Return (X, Y) of the center of cell containing provided text 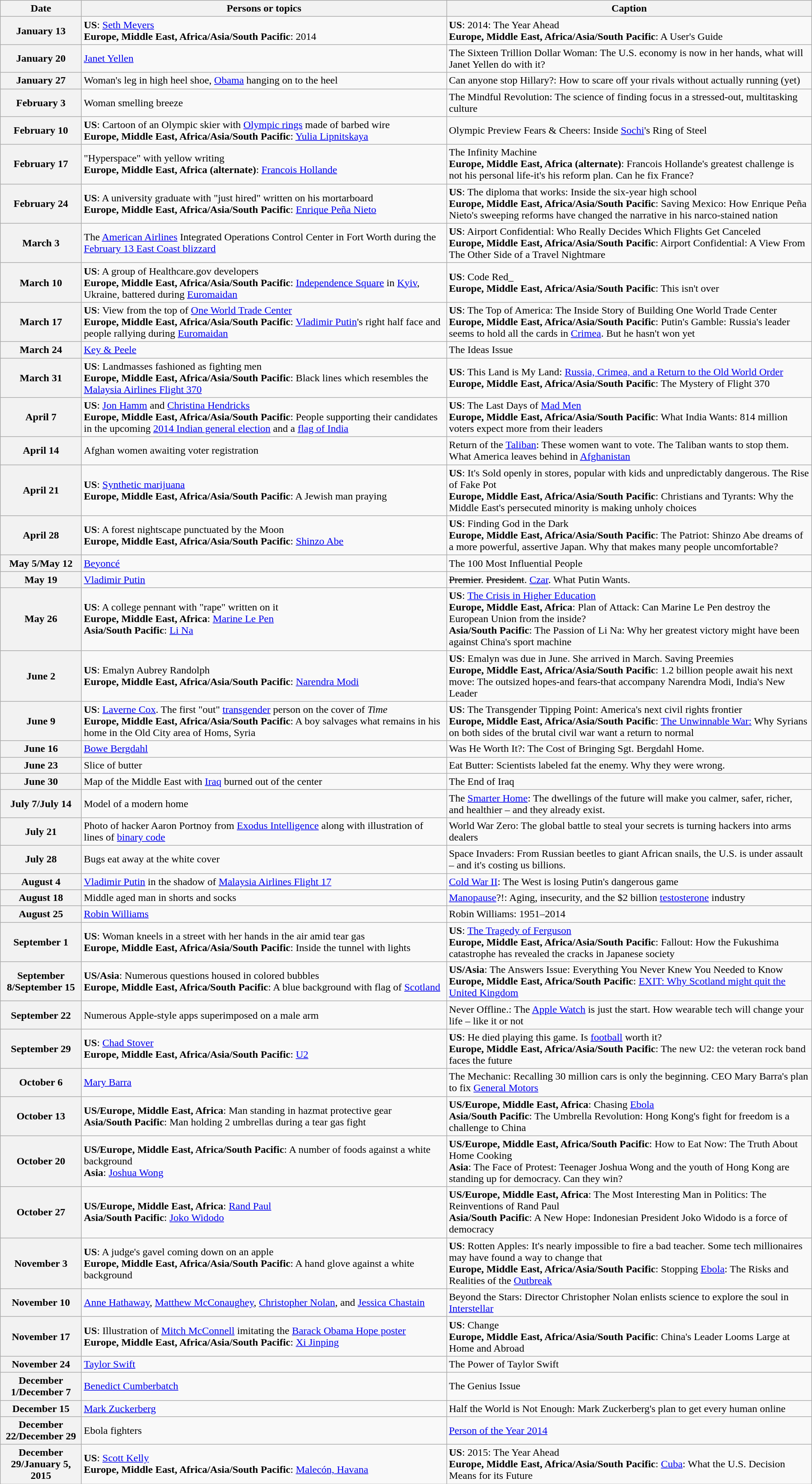
The 100 Most Influential People (630, 563)
Can anyone stop Hillary?: How to scare off your rivals without actually running (yet) (630, 81)
March 24 (41, 350)
Middle aged man in shorts and socks (264, 898)
Numerous Apple-style apps superimposed on a male arm (264, 1015)
Key & Peele (264, 350)
Robin Williams: 1951–2014 (630, 914)
World War Zero: The global battle to steal your secrets is turning hackers into arms dealers (630, 831)
US: Woman kneels in a street with her hands in the air amid tear gas Europe, Middle East, Africa/Asia/South Pacific: Inside the tunnel with lights (264, 942)
March 3 (41, 243)
Slice of butter (264, 765)
December 22/December 29 (41, 1431)
October 20 (41, 1161)
US/Asia: Numerous questions housed in colored bubbles Europe, Middle East, Africa/South Pacific: A blue background with flag of Scotland (264, 981)
January 20 (41, 58)
November 24 (41, 1364)
September 1 (41, 942)
June 16 (41, 749)
April 7 (41, 417)
Afghan women awaiting voter registration (264, 451)
Vladimir Putin (264, 580)
Woman's leg in high heel shoe, Obama hanging on to the heel (264, 81)
Space Invaders: From Russian beetles to giant African snails, the U.S. is under assault – and it's costing us billions. (630, 859)
Mark Zuckerberg (264, 1408)
May 26 (41, 619)
US: Emalyn Aubrey Randolph Europe, Middle East, Africa/Asia/South Pacific: Narendra Modi (264, 676)
Map of the Middle East with Iraq burned out of the center (264, 781)
Photo of hacker Aaron Portnoy from Exodus Intelligence along with illustration of lines of binary code (264, 831)
Benedict Cumberbatch (264, 1386)
July 28 (41, 859)
February 24 (41, 203)
Persons or topics (264, 9)
December 1/December 7 (41, 1386)
Beyoncé (264, 563)
November 10 (41, 1302)
The End of Iraq (630, 781)
Mary Barra (264, 1082)
US: Illustration of Mitch McConnell imitating the Barack Obama Hope poster Europe, Middle East, Africa/Asia/South Pacific: Xi Jinping (264, 1336)
October 6 (41, 1082)
US: Cartoon of an Olympic skier with Olympic rings made of barbed wire Europe, Middle East, Africa/Asia/South Pacific: Yulia Lipnitskaya (264, 130)
US: Chad StoverEurope, Middle East, Africa/Asia/South Pacific: U2 (264, 1049)
US: 2015: The Year AheadEurope, Middle East, Africa/Asia/South Pacific: Cuba: What the U.S. Decision Means for its Future (630, 1464)
The Smarter Home: The dwellings of the future will make you calmer, safer, richer, and healthier – and they already exist. (630, 804)
The Mindful Revolution: The science of finding focus in a stressed-out, multitasking culture (630, 103)
"Hyperspace" with yellow writing Europe, Middle East, Africa (alternate): Francois Hollande (264, 164)
February 17 (41, 164)
March 17 (41, 322)
January 27 (41, 81)
US: The Last Days of Mad Men Europe, Middle East, Africa/Asia/South Pacific: What India Wants: 814 million voters expect more from their leaders (630, 417)
Robin Williams (264, 914)
April 21 (41, 490)
US: 2014: The Year Ahead Europe, Middle East, Africa/Asia/South Pacific: A User's Guide (630, 31)
The Power of Taylor Swift (630, 1364)
US: A judge's gavel coming down on an apple Europe, Middle East, Africa/Asia/South Pacific: A hand glove against a white background (264, 1263)
The Sixteen Trillion Dollar Woman: The U.S. economy is now in her hands, what will Janet Yellen do with it? (630, 58)
US/Europe, Middle East, Africa: Chasing Ebola Asia/South Pacific: The Umbrella Revolution: Hong Kong's fight for freedom is a challenge to China (630, 1116)
June 30 (41, 781)
US/Europe, Middle East, Africa: Rand Paul Asia/South Pacific: Joko Widodo (264, 1212)
US/Europe, Middle East, Africa/South Pacific: A number of foods against a white background Asia: Joshua Wong (264, 1161)
May 19 (41, 580)
Never Offline.: The Apple Watch is just the start. How wearable tech will change your life – like it or not (630, 1015)
August 4 (41, 881)
US: A college pennant with "rape" written on it Europe, Middle East, Africa: Marine Le Pen Asia/South Pacific: Li Na (264, 619)
Return of the Taliban: These women want to vote. The Taliban wants to stop them. What America leaves behind in Afghanistan (630, 451)
July 21 (41, 831)
US: Seth Meyers Europe, Middle East, Africa/Asia/South Pacific: 2014 (264, 31)
April 14 (41, 451)
March 31 (41, 378)
October 13 (41, 1116)
November 17 (41, 1336)
US: A forest nightscape punctuated by the Moon Europe, Middle East, Africa/Asia/South Pacific: Shinzo Abe (264, 536)
October 27 (41, 1212)
December 15 (41, 1408)
April 28 (41, 536)
US: Scott KellyEurope, Middle East, Africa/Asia/South Pacific: Malecón, Havana (264, 1464)
September 29 (41, 1049)
The American Airlines Integrated Operations Control Center in Fort Worth during the February 13 East Coast blizzard (264, 243)
September 8/September 15 (41, 981)
Ebola fighters (264, 1431)
Vladimir Putin in the shadow of Malaysia Airlines Flight 17 (264, 881)
The Mechanic: Recalling 30 million cars is only the beginning. CEO Mary Barra's plan to fix General Motors (630, 1082)
December 29/January 5, 2015 (41, 1464)
US: A university graduate with "just hired" written on his mortarboard Europe, Middle East, Africa/Asia/South Pacific: Enrique Peña Nieto (264, 203)
January 13 (41, 31)
Olympic Preview Fears & Cheers: Inside Sochi's Ring of Steel (630, 130)
Half the World is Not Enough: Mark Zuckerberg's plan to get every human online (630, 1408)
July 7/July 14 (41, 804)
Caption (630, 9)
Cold War II: The West is losing Putin's dangerous game (630, 881)
March 10 (41, 282)
US/Europe, Middle East, Africa: Man standing in hazmat protective gear Asia/South Pacific: Man holding 2 umbrellas during a tear gas fight (264, 1116)
August 25 (41, 914)
June 2 (41, 676)
Was He Worth It?: The Cost of Bringing Sgt. Bergdahl Home. (630, 749)
Person of the Year 2014 (630, 1431)
Date (41, 9)
Premier. President. Czar. What Putin Wants. (630, 580)
Manopause?!: Aging, insecurity, and the $2 billion testosterone industry (630, 898)
The Genius Issue (630, 1386)
August 18 (41, 898)
Beyond the Stars: Director Christopher Nolan enlists science to explore the soul in Interstellar (630, 1302)
Bugs eat away at the white cover (264, 859)
US: Synthetic marijuana Europe, Middle East, Africa/Asia/South Pacific: A Jewish man praying (264, 490)
Anne Hathaway, Matthew McConaughey, Christopher Nolan, and Jessica Chastain (264, 1302)
June 9 (41, 721)
Janet Yellen (264, 58)
September 22 (41, 1015)
June 23 (41, 765)
Eat Butter: Scientists labeled fat the enemy. Why they were wrong. (630, 765)
US: Landmasses fashioned as fighting men Europe, Middle East, Africa/Asia/South Pacific: Black lines which resembles the Malaysia Airlines Flight 370 (264, 378)
Bowe Bergdahl (264, 749)
Model of a modern home (264, 804)
US: Code Red_ Europe, Middle East, Africa/Asia/South Pacific: This isn't over (630, 282)
November 3 (41, 1263)
February 10 (41, 130)
February 3 (41, 103)
Woman smelling breeze (264, 103)
US: Change Europe, Middle East, Africa/Asia/South Pacific: China's Leader Looms Large at Home and Abroad (630, 1336)
May 5/May 12 (41, 563)
The Ideas Issue (630, 350)
Taylor Swift (264, 1364)
